Return [x, y] of the center of cell containing provided text 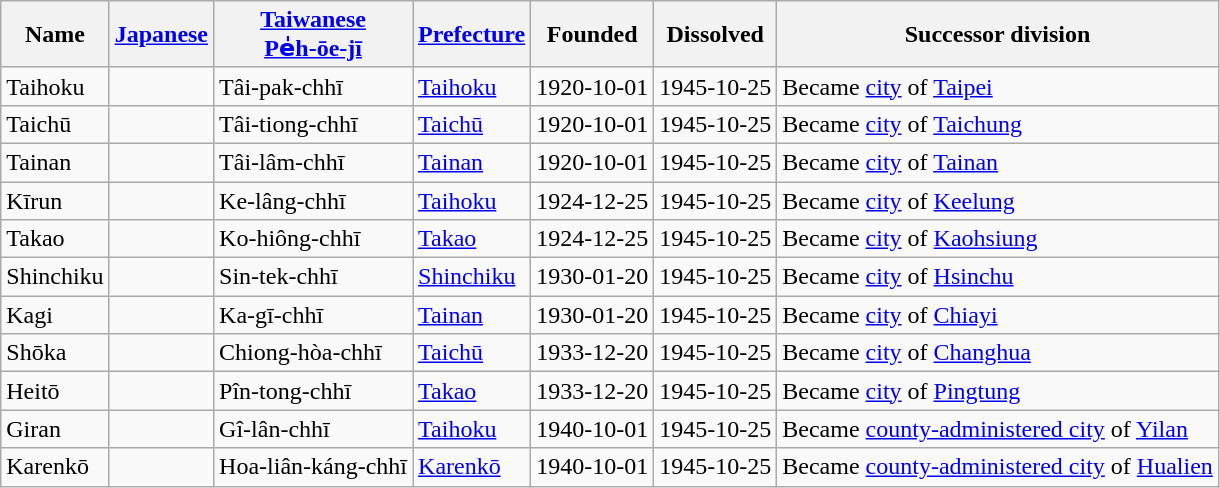
Gî-lân-chhī [314, 429]
Became city of Kaohsiung [998, 239]
Giran [55, 429]
Became city of Pingtung [998, 391]
Became city of Changhua [998, 353]
Ka-gī-chhī [314, 315]
Successor division [998, 34]
Tâi-pak-chhī [314, 86]
Became city of Tainan [998, 162]
Ke-lâng-chhī [314, 201]
Sin-tek-chhī [314, 277]
Became city of Taichung [998, 124]
Became county-administered city of Hualien [998, 467]
Became city of Keelung [998, 201]
Prefecture [472, 34]
Heitō [55, 391]
Became city of Chiayi [998, 315]
Became county-administered city of Yilan [998, 429]
Hoa-liân-káng-chhī [314, 467]
Kagi [55, 315]
Became city of Taipei [998, 86]
Pîn-tong-chhī [314, 391]
Tâi-tiong-chhī [314, 124]
Japanese [161, 34]
TaiwanesePe̍h-ōe-jī [314, 34]
Became city of Hsinchu [998, 277]
Name [55, 34]
Tâi-lâm-chhī [314, 162]
Founded [592, 34]
Chiong-hòa-chhī [314, 353]
Ko-hiông-chhī [314, 239]
Dissolved [716, 34]
Shōka [55, 353]
Kīrun [55, 201]
